Capture the cell that displays the provided text and extract its [x, y] central coordinate. 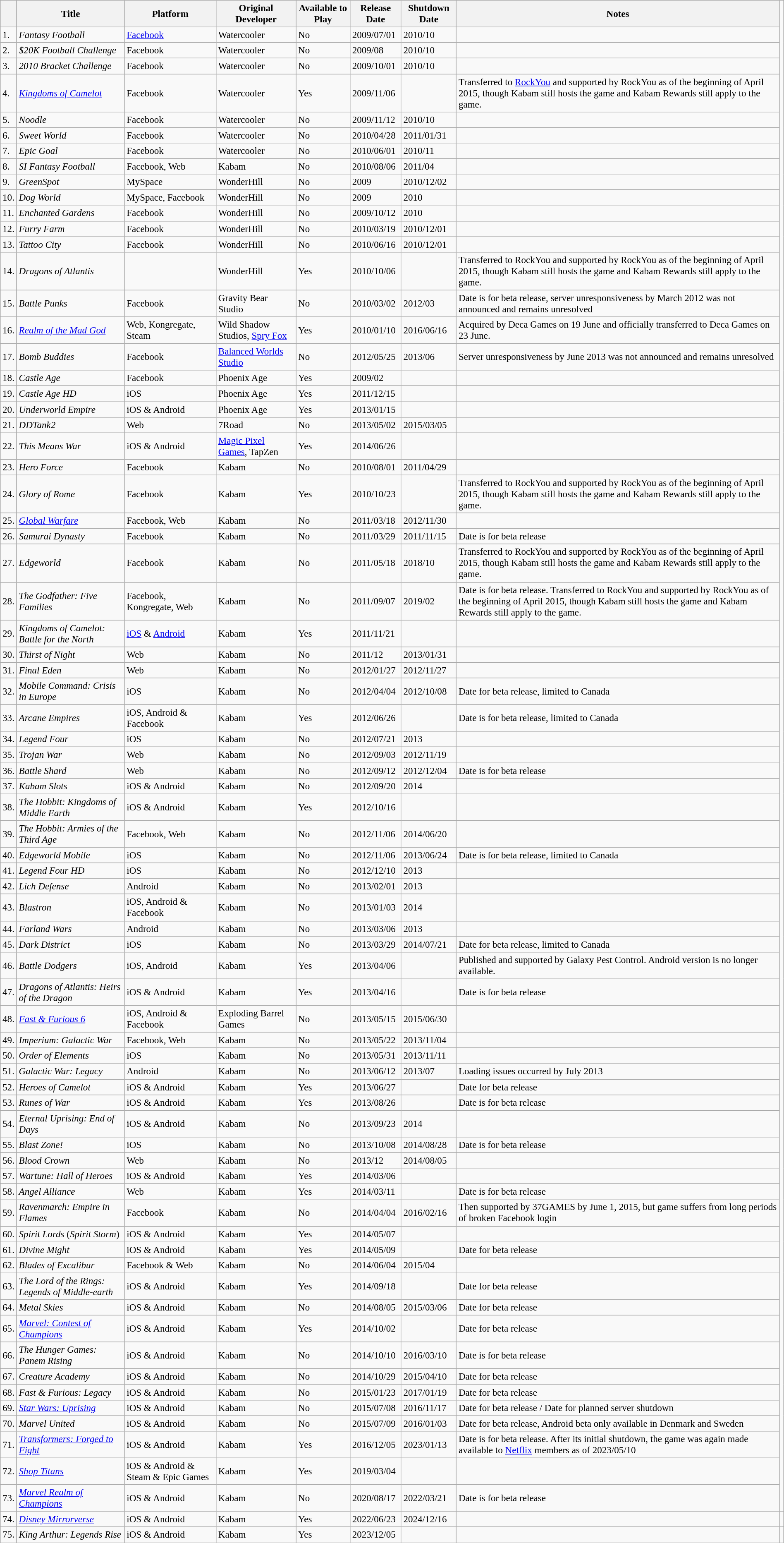
26. [8, 537]
2022/06/23 [375, 1519]
2012/09/03 [375, 755]
Realm of the Mad God [70, 330]
48. [8, 1019]
2009/02 [375, 378]
2011/11/21 [375, 634]
2010/01/10 [375, 330]
Underworld Empire [70, 410]
The Godfather: Five Families [70, 601]
2015/04 [429, 1265]
2010/10/06 [375, 271]
2009/11/06 [375, 93]
2015/06/30 [429, 1019]
2024/12/16 [429, 1519]
41. [8, 871]
2015/07/09 [375, 1423]
2012/01/27 [375, 670]
2010/12/02 [429, 182]
2013/04/06 [375, 966]
Published and supported by Galaxy Pest Control. Android version is no longer available. [618, 966]
Dragons of Atlantis: Heirs of the Dragon [70, 992]
2010 Bracket Challenge [70, 66]
16. [8, 330]
Then supported by 37GAMES by June 1, 2015, but game suffers from long periods of broken Facebook login [618, 1213]
GreenSpot [70, 182]
34. [8, 739]
2023/12/05 [375, 1535]
Acquired by Deca Games on 19 June and officially transferred to Deca Games on 23 June. [618, 330]
2013/11/04 [429, 1040]
Sweet World [70, 135]
Glory of Rome [70, 494]
Kabam Slots [70, 786]
SI Fantasy Football [70, 167]
2012/11/19 [429, 755]
2012/10/16 [375, 807]
2009/08 [375, 50]
iOS & Android & Steam & Epic Games [170, 1472]
2016/06/16 [429, 330]
43. [8, 908]
75. [8, 1535]
2012/09/20 [375, 786]
2013/10/08 [375, 1145]
2013/12 [375, 1161]
47. [8, 992]
2011/04 [429, 167]
2013/05/02 [375, 425]
2013/03/29 [375, 944]
Blastron [70, 908]
Kingdoms of Camelot: Battle for the North [70, 634]
2009/10/12 [375, 213]
Lich Defense [70, 887]
Shutdown Date [429, 14]
2013/05/15 [375, 1019]
2014/06/04 [375, 1265]
33. [8, 718]
22. [8, 446]
Date is for beta release, server unresponsiveness by March 2012 was not announced and remains unresolved [618, 304]
2010/03/19 [375, 229]
Marvel: Contest of Champions [70, 1329]
Metal Skies [70, 1308]
24. [8, 494]
2012/04/04 [375, 692]
17. [8, 357]
2014/10/10 [375, 1355]
2019/02 [429, 601]
29. [8, 634]
Blood Crown [70, 1161]
2012/09/12 [375, 771]
71. [8, 1445]
6. [8, 135]
Edgeworld [70, 563]
Arcane Empires [70, 718]
7. [8, 151]
Disney Mirrorverse [70, 1519]
2013/01/03 [375, 908]
5. [8, 120]
2013/06 [429, 357]
49. [8, 1040]
44. [8, 929]
Balanced Worlds Studio [256, 357]
2010/11 [429, 151]
Original Developer [256, 14]
72. [8, 1472]
38. [8, 807]
2. [8, 50]
2012/05/25 [375, 357]
2012/11/27 [429, 670]
2013/11/11 [429, 1056]
Gravity Bear Studio [256, 304]
12. [8, 229]
Available to Play [323, 14]
Furry Farm [70, 229]
DDTank2 [70, 425]
Blades of Excalibur [70, 1265]
2013/06/24 [429, 855]
18. [8, 378]
2013/01/31 [429, 655]
54. [8, 1124]
Spirit Lords (Spirit Storm) [70, 1234]
57. [8, 1176]
66. [8, 1355]
Loading issues occurred by July 2013 [618, 1071]
20. [8, 410]
2019/03/04 [375, 1472]
Epic Goal [70, 151]
2011/09/07 [375, 601]
2022/03/21 [429, 1498]
2014/05/09 [375, 1250]
Server unresponsiveness by June 2013 was not announced and remains unresolved [618, 357]
13. [8, 244]
Marvel United [70, 1423]
35. [8, 755]
Dog World [70, 198]
2015/01/23 [375, 1392]
31. [8, 670]
53. [8, 1103]
9. [8, 182]
Transformers: Forged to Fight [70, 1445]
27. [8, 563]
23. [8, 467]
10. [8, 198]
2015/07/08 [375, 1408]
2014/10/02 [375, 1329]
Marvel Realm of Champions [70, 1498]
2011/11/15 [429, 537]
2015/03/05 [429, 425]
2018/10 [429, 563]
2016/12/05 [375, 1445]
2012/12/10 [375, 871]
MySpace [170, 182]
Noodle [70, 120]
2023/01/13 [429, 1445]
2010/10/23 [375, 494]
Runes of War [70, 1103]
Fast & Furious: Legacy [70, 1392]
Enchanted Gardens [70, 213]
2013/08/26 [375, 1103]
Global Warfare [70, 521]
Castle Age [70, 378]
60. [8, 1234]
2012/12/04 [429, 771]
Ravenmarch: Empire in Flames [70, 1213]
Bomb Buddies [70, 357]
30. [8, 655]
Date is for beta release. After its initial shutdown, the game was again made available to Netflix members as of 2023/05/10 [618, 1445]
2016/01/03 [429, 1423]
Notes [618, 14]
Mobile Command: Crisis in Europe [70, 692]
2013/07 [429, 1071]
68. [8, 1392]
73. [8, 1498]
2012/03 [429, 304]
This Means War [70, 446]
14. [8, 271]
61. [8, 1250]
58. [8, 1192]
Legend Four HD [70, 871]
Fast & Furious 6 [70, 1019]
2014/06/26 [375, 446]
Title [70, 14]
2017/01/19 [429, 1392]
59. [8, 1213]
3. [8, 66]
$20K Football Challenge [70, 50]
Date for beta release / Date for planned server shutdown [618, 1408]
2012/10/08 [429, 692]
Legend Four [70, 739]
Thirst of Night [70, 655]
52. [8, 1087]
19. [8, 394]
62. [8, 1265]
The Hobbit: Armies of the Third Age [70, 834]
2015/03/06 [429, 1308]
36. [8, 771]
42. [8, 887]
Magic Pixel Games, TapZen [256, 446]
2014/07/21 [429, 944]
2013/05/31 [375, 1056]
2014/10/29 [375, 1377]
64. [8, 1308]
Kingdoms of Camelot [70, 93]
2010/06/01 [375, 151]
Angel Alliance [70, 1192]
55. [8, 1145]
Platform [170, 14]
2011/05/18 [375, 563]
Battle Shard [70, 771]
65. [8, 1329]
40. [8, 855]
2011/03/29 [375, 537]
70. [8, 1423]
2014/03/11 [375, 1192]
The Hunger Games: Panem Rising [70, 1355]
Samurai Dynasty [70, 537]
Farland Wars [70, 929]
2009/11/12 [375, 120]
2013/02/01 [375, 887]
2012/07/21 [375, 739]
Edgeworld Mobile [70, 855]
2013/06/12 [375, 1071]
32. [8, 692]
Exploding Barrel Games [256, 1019]
2010/04/28 [375, 135]
2014/09/18 [375, 1287]
2016/02/16 [429, 1213]
8. [8, 167]
Battle Dodgers [70, 966]
2013/03/06 [375, 929]
39. [8, 834]
Shop Titans [70, 1472]
Creature Academy [70, 1377]
2012/11/30 [429, 521]
15. [8, 304]
Castle Age HD [70, 394]
2010/03/02 [375, 304]
2013/01/15 [375, 410]
iOS, Android [170, 966]
Star Wars: Uprising [70, 1408]
50. [8, 1056]
11. [8, 213]
Release Date [375, 14]
2009/10/01 [375, 66]
Trojan War [70, 755]
Eternal Uprising: End of Days [70, 1124]
7Road [256, 425]
21. [8, 425]
2012/06/26 [375, 718]
69. [8, 1408]
2010/08/01 [375, 467]
2014/06/20 [429, 834]
King Arthur: Legends Rise [70, 1535]
Hero Force [70, 467]
Tattoo City [70, 244]
2013/09/23 [375, 1124]
The Hobbit: Kingdoms of Middle Earth [70, 807]
Galactic War: Legacy [70, 1071]
Imperium: Galactic War [70, 1040]
Facebook, Kongregate, Web [170, 601]
2013/05/22 [375, 1040]
51. [8, 1071]
28. [8, 601]
2015/04/10 [429, 1377]
Blast Zone! [70, 1145]
56. [8, 1161]
Fantasy Football [70, 35]
Facebook & Web [170, 1265]
2010/06/16 [375, 244]
Web, Kongregate, Steam [170, 330]
1. [8, 35]
2011/04/29 [429, 467]
Heroes of Camelot [70, 1087]
2011/01/31 [429, 135]
2013/06/27 [375, 1087]
2014/04/04 [375, 1213]
2016/03/10 [429, 1355]
46. [8, 966]
Wartune: Hall of Heroes [70, 1176]
Order of Elements [70, 1056]
Divine Might [70, 1250]
2010/08/06 [375, 167]
4. [8, 93]
Wild Shadow Studios, Spry Fox [256, 330]
Battle Punks [70, 304]
MySpace, Facebook [170, 198]
2016/11/17 [429, 1408]
25. [8, 521]
2011/12 [375, 655]
45. [8, 944]
63. [8, 1287]
2011/03/18 [375, 521]
Dark District [70, 944]
Date for beta release, Android beta only available in Denmark and Sweden [618, 1423]
2009/07/01 [375, 35]
The Lord of the Rings: Legends of Middle-earth [70, 1287]
2014/05/07 [375, 1234]
2013/04/16 [375, 992]
2014/08/28 [429, 1145]
2020/08/17 [375, 1498]
67. [8, 1377]
2011/12/15 [375, 394]
74. [8, 1519]
37. [8, 786]
Final Eden [70, 670]
2014/03/06 [375, 1176]
Dragons of Atlantis [70, 271]
